Provide the (X, Y) coordinate of the cell's center where the given text is located.  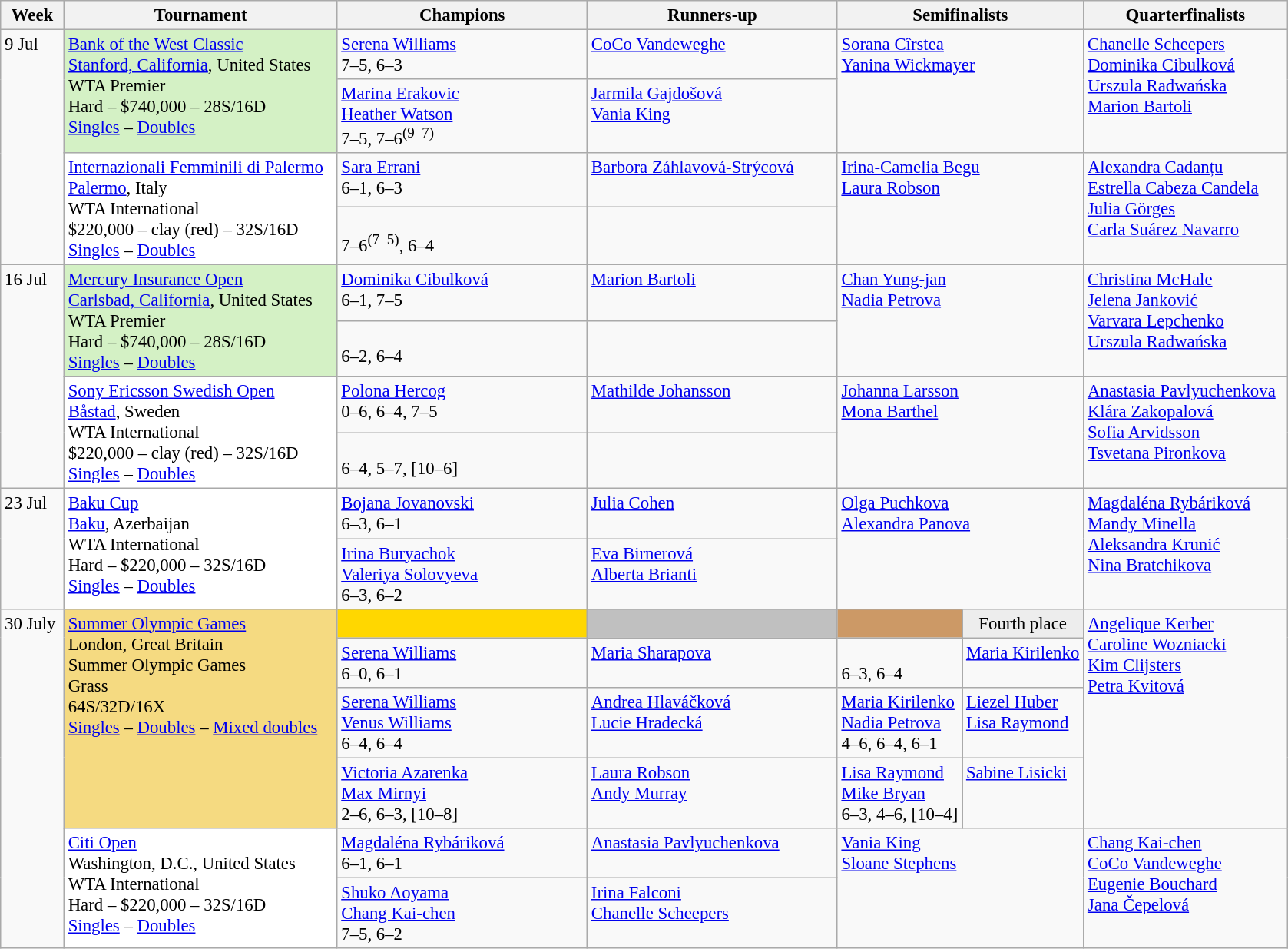
Fourth place (1023, 623)
Week (32, 15)
30 July (32, 778)
Irina Buryachok Valeriya Solovyeva 6–3, 6–2 (462, 574)
Chanelle Scheepers Dominika Cibulková Urszula Radwańska Marion Bartoli (1186, 92)
Serena Williams 7–5, 6–3 (462, 55)
Chang Kai-chen CoCo Vandeweghe Eugenie Bouchard Jana Čepelová (1186, 888)
Semifinalists (960, 15)
Lisa Raymond Mike Bryan6–3, 4–6, [10–4] (899, 793)
Shuko Aoyama Chang Kai-chen 7–5, 6–2 (462, 913)
Jarmila Gajdošová Vania King (713, 116)
Serena Williams Venus Williams6–4, 6–4 (462, 722)
Mercury Insurance OpenCarlsbad, California, United States WTA PremierHard – $740,000 – 28S/16DSingles – Doubles (200, 321)
Citi OpenWashington, D.C., United StatesWTA InternationalHard – $220,000 – 32S/16DSingles – Doubles (200, 888)
Runners-up (713, 15)
Olga Puchkova Alexandra Panova (960, 549)
Marina Erakovic Heather Watson 7–5, 7–6(9–7) (462, 116)
Maria Kirilenko Nadia Petrova4–6, 6–4, 6–1 (899, 722)
Baku CupBaku, AzerbaijanWTA InternationalHard – $220,000 – 32S/16DSingles – Doubles (200, 549)
Johanna Larsson Mona Barthel (960, 433)
Magdaléna Rybáriková6–1, 6–1 (462, 853)
Victoria Azarenka Max Mirnyi2–6, 6–3, [10–8] (462, 793)
Laura Robson Andy Murray (713, 793)
Sara Errani6–1, 6–3 (462, 180)
16 Jul (32, 377)
Chan Yung-jan Nadia Petrova (960, 321)
6–2, 6–4 (462, 349)
Irina-Camelia Begu Laura Robson (960, 209)
Internazionali Femminili di PalermoPalermo, ItalyWTA International$220,000 – clay (red) – 32S/16DSingles – Doubles (200, 209)
Vania King Sloane Stephens (960, 888)
6–4, 5–7, [10–6] (462, 461)
Julia Cohen (713, 513)
7–6(7–5), 6–4 (462, 237)
CoCo Vandeweghe (713, 55)
Eva Birnerová Alberta Brianti (713, 574)
Serena Williams6–0, 6–1 (462, 662)
Andrea Hlaváčková Lucie Hradecká (713, 722)
6–3, 6–4 (899, 662)
Dominika Cibulková 6–1, 7–5 (462, 294)
Barbora Záhlavová-Strýcová (713, 180)
Quarterfinalists (1186, 15)
Anastasia Pavlyuchenkova Klára Zakopalová Sofia Arvidsson Tsvetana Pironkova (1186, 433)
Maria Sharapova (713, 662)
Sorana Cîrstea Yanina Wickmayer (960, 92)
Sony Ericsson Swedish OpenBåstad, SwedenWTA International$220,000 – clay (red) – 32S/16DSingles – Doubles (200, 433)
Tournament (200, 15)
Alexandra Cadanțu Estrella Cabeza Candela Julia Görges Carla Suárez Navarro (1186, 209)
Summer Olympic GamesLondon, Great BritainSummer Olympic Games Grass64S/32D/16XSingles – Doubles – Mixed doubles (200, 718)
Bank of the West ClassicStanford, California, United StatesWTA PremierHard – $740,000 – 28S/16DSingles – Doubles (200, 92)
Irina Falconi Chanelle Scheepers (713, 913)
Marion Bartoli (713, 294)
Sabine Lisicki (1023, 793)
9 Jul (32, 148)
Liezel Huber Lisa Raymond (1023, 722)
Anastasia Pavlyuchenkova (713, 853)
Bojana Jovanovski6–3, 6–1 (462, 513)
Polona Hercog0–6, 6–4, 7–5 (462, 404)
Maria Kirilenko (1023, 662)
Mathilde Johansson (713, 404)
23 Jul (32, 549)
Magdaléna Rybáriková Mandy Minella Aleksandra Krunić Nina Bratchikova (1186, 549)
Champions (462, 15)
Christina McHale Jelena Janković Varvara Lepchenko Urszula Radwańska (1186, 321)
Angelique Kerber Caroline Wozniacki Kim Clijsters Petra Kvitová (1186, 718)
